For the text-containing cell, return its midpoint in [X, Y] coordinate format. 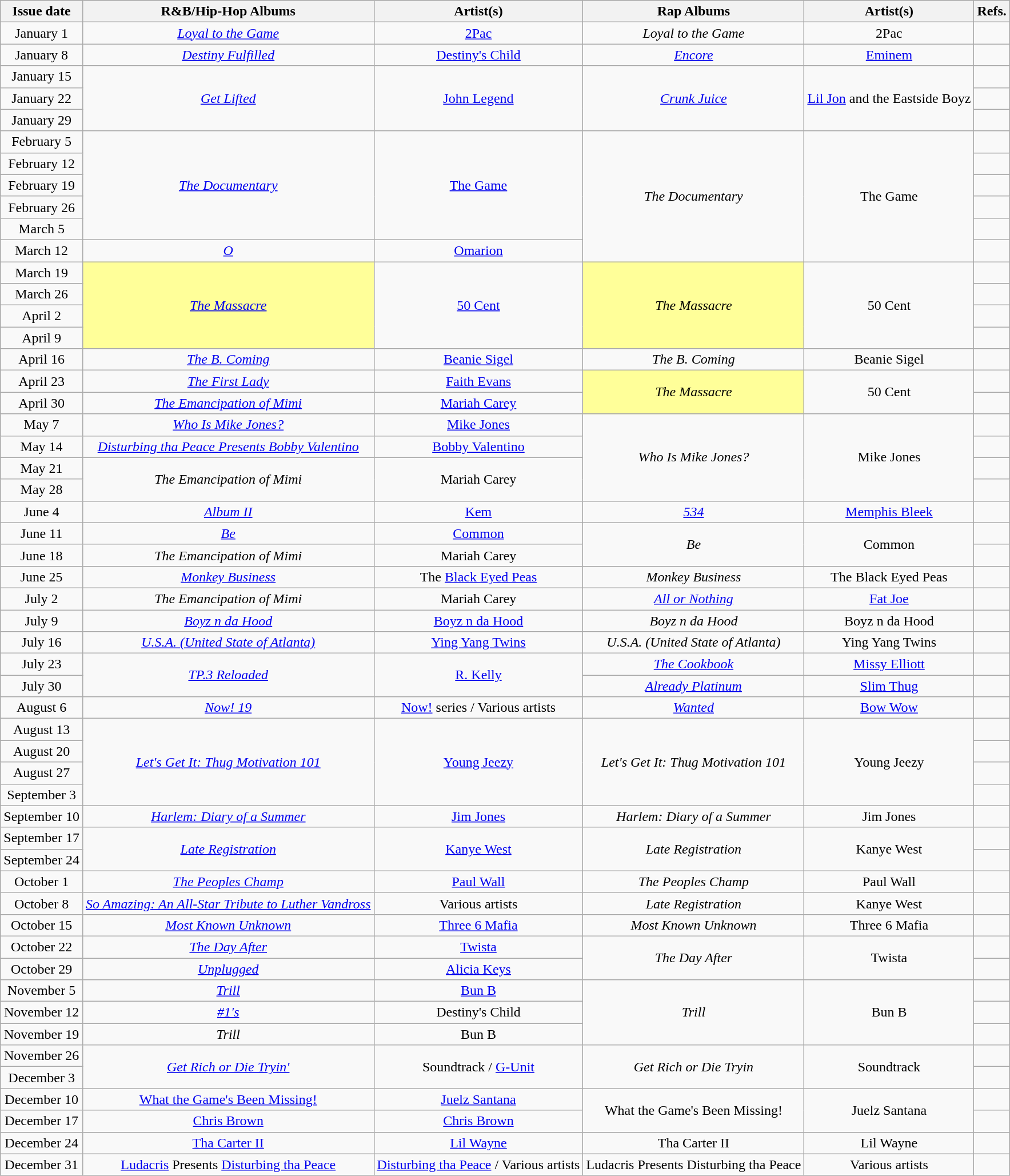
March 12 [42, 250]
Get Rich or Die Tryin' [228, 1067]
November 19 [42, 1034]
Album II [228, 512]
Soundtrack / G-Unit [478, 1067]
February 12 [42, 164]
December 24 [42, 1143]
April 23 [42, 381]
Alicia Keys [478, 969]
March 5 [42, 229]
December 10 [42, 1099]
June 11 [42, 533]
May 21 [42, 468]
Now! series / Various artists [478, 708]
August 27 [42, 773]
Slim Thug [889, 686]
August 20 [42, 751]
Bobby Valentino [478, 447]
Lil Jon and the Eastside Boyz [889, 98]
December 17 [42, 1121]
October 22 [42, 947]
John Legend [478, 98]
So Amazing: An All-Star Tribute to Luther Vandross [228, 903]
#1's [228, 1012]
Refs. [992, 11]
July 30 [42, 686]
October 1 [42, 882]
Encore [694, 55]
Issue date [42, 11]
February 19 [42, 185]
January 1 [42, 33]
Disturbing tha Peace Presents Bobby Valentino [228, 447]
May 28 [42, 490]
Get Rich or Die Tryin [694, 1067]
January 8 [42, 55]
July 16 [42, 643]
October 15 [42, 925]
Fat Joe [889, 599]
August 6 [42, 708]
TP.3 Reloaded [228, 675]
November 12 [42, 1012]
The First Lady [228, 381]
Omarion [478, 250]
June 18 [42, 555]
Now! 19 [228, 708]
Soundtrack [889, 1067]
April 16 [42, 360]
R. Kelly [478, 675]
February 5 [42, 142]
March 19 [42, 273]
March 26 [42, 294]
February 26 [42, 207]
January 22 [42, 98]
September 24 [42, 860]
July 9 [42, 620]
September 17 [42, 838]
April 2 [42, 316]
Already Platinum [694, 686]
April 30 [42, 403]
Disturbing tha Peace / Various artists [478, 1165]
August 13 [42, 729]
Unplugged [228, 969]
January 29 [42, 120]
Missy Elliott [889, 664]
May 14 [42, 447]
December 31 [42, 1165]
The Cookbook [694, 664]
Crunk Juice [694, 98]
Get Lifted [228, 98]
October 8 [42, 903]
Memphis Bleek [889, 512]
Rap Albums [694, 11]
June 4 [42, 512]
December 3 [42, 1078]
Kem [478, 512]
January 15 [42, 77]
November 26 [42, 1056]
Bow Wow [889, 708]
Wanted [694, 708]
Faith Evans [478, 381]
July 2 [42, 599]
534 [694, 512]
May 7 [42, 425]
July 23 [42, 664]
R&B/Hip-Hop Albums [228, 11]
April 9 [42, 338]
June 25 [42, 577]
October 29 [42, 969]
Destiny Fulfilled [228, 55]
O [228, 250]
September 10 [42, 816]
All or Nothing [694, 599]
Eminem [889, 55]
November 5 [42, 991]
September 3 [42, 795]
